Detect which cell encompasses the target text, then output its (x, y) center coordinate. 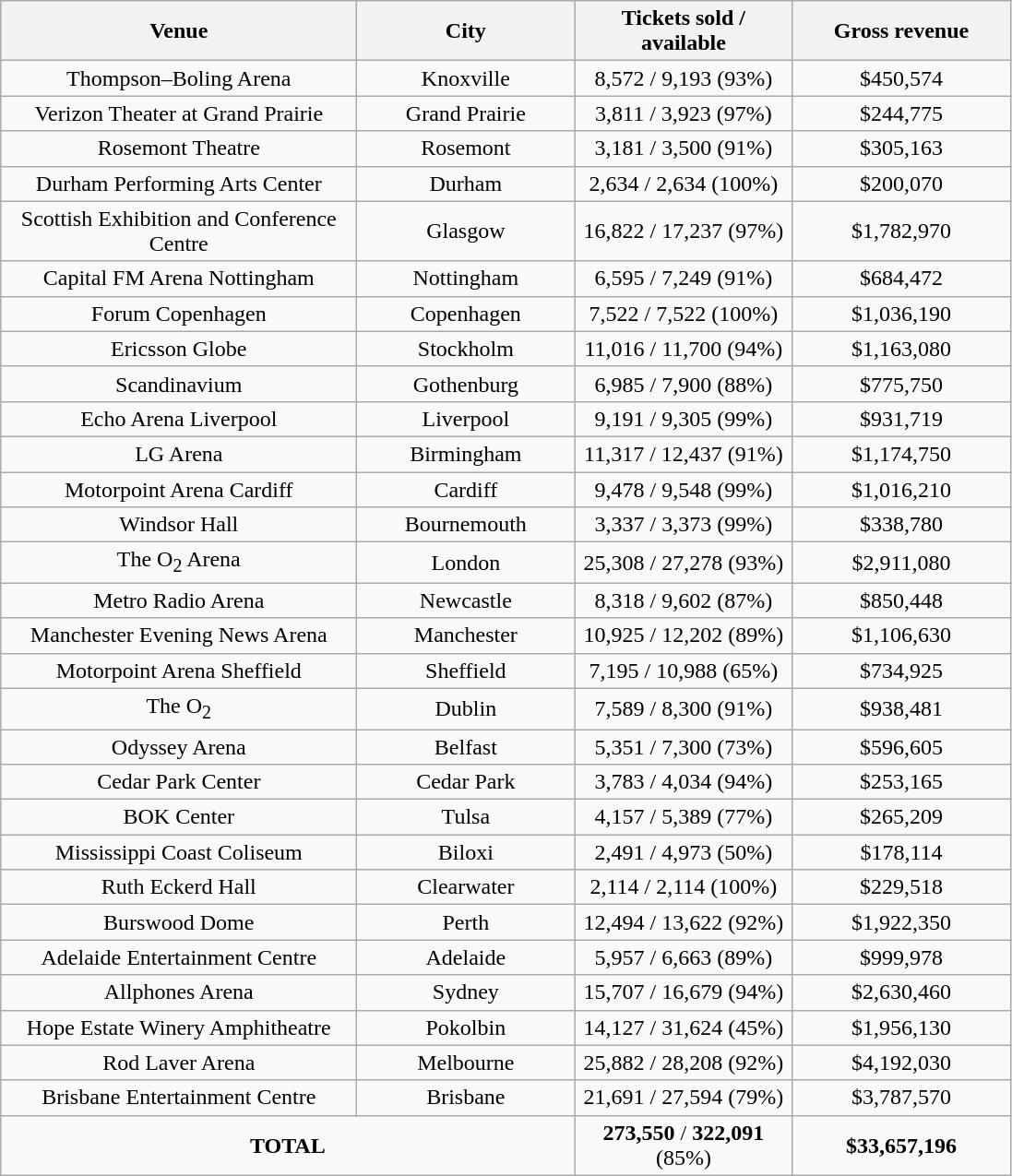
12,494 / 13,622 (92%) (684, 922)
4,157 / 5,389 (77%) (684, 817)
London (466, 563)
16,822 / 17,237 (97%) (684, 231)
$265,209 (901, 817)
14,127 / 31,624 (45%) (684, 1028)
Ruth Eckerd Hall (179, 887)
Nottingham (466, 279)
11,317 / 12,437 (91%) (684, 454)
5,351 / 7,300 (73%) (684, 746)
Cardiff (466, 490)
Sheffield (466, 671)
Tulsa (466, 817)
Dublin (466, 708)
7,195 / 10,988 (65%) (684, 671)
$1,106,630 (901, 636)
3,337 / 3,373 (99%) (684, 525)
Forum Copenhagen (179, 314)
$4,192,030 (901, 1063)
$450,574 (901, 78)
Burswood Dome (179, 922)
Sydney (466, 992)
Tickets sold / available (684, 31)
3,783 / 4,034 (94%) (684, 782)
Windsor Hall (179, 525)
Stockholm (466, 349)
$2,911,080 (901, 563)
Perth (466, 922)
$1,956,130 (901, 1028)
Gothenburg (466, 384)
Melbourne (466, 1063)
11,016 / 11,700 (94%) (684, 349)
Brisbane (466, 1098)
$253,165 (901, 782)
7,522 / 7,522 (100%) (684, 314)
21,691 / 27,594 (79%) (684, 1098)
2,114 / 2,114 (100%) (684, 887)
$684,472 (901, 279)
$734,925 (901, 671)
Cedar Park (466, 782)
$305,163 (901, 148)
$931,719 (901, 419)
$244,775 (901, 113)
6,985 / 7,900 (88%) (684, 384)
$338,780 (901, 525)
$596,605 (901, 746)
Capital FM Arena Nottingham (179, 279)
8,318 / 9,602 (87%) (684, 600)
Cedar Park Center (179, 782)
Venue (179, 31)
$1,016,210 (901, 490)
Brisbane Entertainment Centre (179, 1098)
Adelaide Entertainment Centre (179, 957)
The O2 Arena (179, 563)
Manchester Evening News Arena (179, 636)
Newcastle (466, 600)
15,707 / 16,679 (94%) (684, 992)
2,491 / 4,973 (50%) (684, 852)
Thompson–Boling Arena (179, 78)
$200,070 (901, 184)
$2,630,460 (901, 992)
25,308 / 27,278 (93%) (684, 563)
5,957 / 6,663 (89%) (684, 957)
$1,174,750 (901, 454)
$1,782,970 (901, 231)
Motorpoint Arena Cardiff (179, 490)
Scandinavium (179, 384)
8,572 / 9,193 (93%) (684, 78)
Rosemont Theatre (179, 148)
$775,750 (901, 384)
$999,978 (901, 957)
7,589 / 8,300 (91%) (684, 708)
Adelaide (466, 957)
3,181 / 3,500 (91%) (684, 148)
Scottish Exhibition and Conference Centre (179, 231)
Rosemont (466, 148)
Bournemouth (466, 525)
Hope Estate Winery Amphitheatre (179, 1028)
Manchester (466, 636)
Durham Performing Arts Center (179, 184)
Knoxville (466, 78)
Belfast (466, 746)
Motorpoint Arena Sheffield (179, 671)
2,634 / 2,634 (100%) (684, 184)
Glasgow (466, 231)
BOK Center (179, 817)
273,550 / 322,091 (85%) (684, 1146)
Gross revenue (901, 31)
Biloxi (466, 852)
10,925 / 12,202 (89%) (684, 636)
Durham (466, 184)
Ericsson Globe (179, 349)
25,882 / 28,208 (92%) (684, 1063)
Grand Prairie (466, 113)
Odyssey Arena (179, 746)
Pokolbin (466, 1028)
6,595 / 7,249 (91%) (684, 279)
Mississippi Coast Coliseum (179, 852)
Echo Arena Liverpool (179, 419)
LG Arena (179, 454)
$938,481 (901, 708)
9,478 / 9,548 (99%) (684, 490)
$1,922,350 (901, 922)
Copenhagen (466, 314)
Allphones Arena (179, 992)
3,811 / 3,923 (97%) (684, 113)
9,191 / 9,305 (99%) (684, 419)
Verizon Theater at Grand Prairie (179, 113)
$1,163,080 (901, 349)
Rod Laver Arena (179, 1063)
$850,448 (901, 600)
$3,787,570 (901, 1098)
$1,036,190 (901, 314)
Clearwater (466, 887)
City (466, 31)
Metro Radio Arena (179, 600)
Birmingham (466, 454)
Liverpool (466, 419)
TOTAL (288, 1146)
$178,114 (901, 852)
The O2 (179, 708)
$229,518 (901, 887)
$33,657,196 (901, 1146)
